Identify which cell holds the provided text, then report its [X, Y] central coordinate. 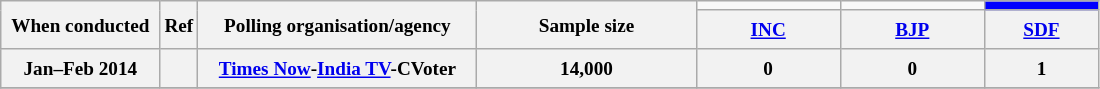
SDF [1041, 30]
Times Now-India TV-CVoter [338, 68]
14,000 [586, 68]
INC [768, 30]
1 [1041, 68]
Sample size [586, 25]
When conducted [80, 25]
Polling organisation/agency [338, 25]
BJP [912, 30]
Ref [179, 25]
Jan–Feb 2014 [80, 68]
